Identify which cell holds the provided text, then report its (X, Y) central coordinate. 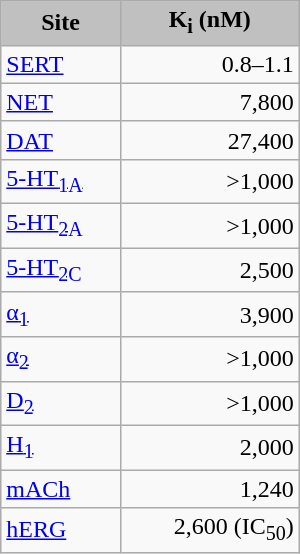
α2 (61, 359)
mACh (61, 489)
5-HT2A (61, 226)
α1 (61, 314)
D2 (61, 403)
27,400 (210, 140)
2,600 (IC50) (210, 530)
7,800 (210, 102)
H1 (61, 447)
5-HT1A (61, 181)
2,000 (210, 447)
DAT (61, 140)
hERG (61, 530)
0.8–1.1 (210, 64)
2,500 (210, 270)
5-HT2C (61, 270)
Site (61, 23)
1,240 (210, 489)
SERT (61, 64)
3,900 (210, 314)
NET (61, 102)
Ki (nM) (210, 23)
